Pinpoint the cell where the given text exists, returning its [X, Y] midpoint coordinate. 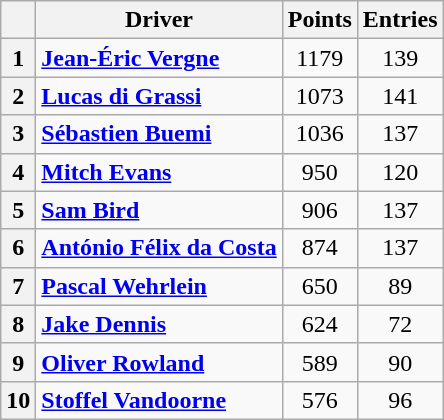
Lucas di Grassi [159, 96]
9 [18, 362]
Driver [159, 20]
Sam Bird [159, 210]
874 [320, 248]
139 [400, 58]
950 [320, 172]
Sébastien Buemi [159, 134]
8 [18, 324]
72 [400, 324]
2 [18, 96]
3 [18, 134]
1 [18, 58]
Pascal Wehrlein [159, 286]
Stoffel Vandoorne [159, 400]
906 [320, 210]
1073 [320, 96]
141 [400, 96]
89 [400, 286]
576 [320, 400]
Mitch Evans [159, 172]
7 [18, 286]
4 [18, 172]
Jean-Éric Vergne [159, 58]
5 [18, 210]
90 [400, 362]
6 [18, 248]
1036 [320, 134]
1179 [320, 58]
Jake Dennis [159, 324]
Entries [400, 20]
Oliver Rowland [159, 362]
624 [320, 324]
589 [320, 362]
96 [400, 400]
10 [18, 400]
Points [320, 20]
António Félix da Costa [159, 248]
120 [400, 172]
650 [320, 286]
